Return the [X, Y] coordinate for the center point of the cell that contains the specified text.  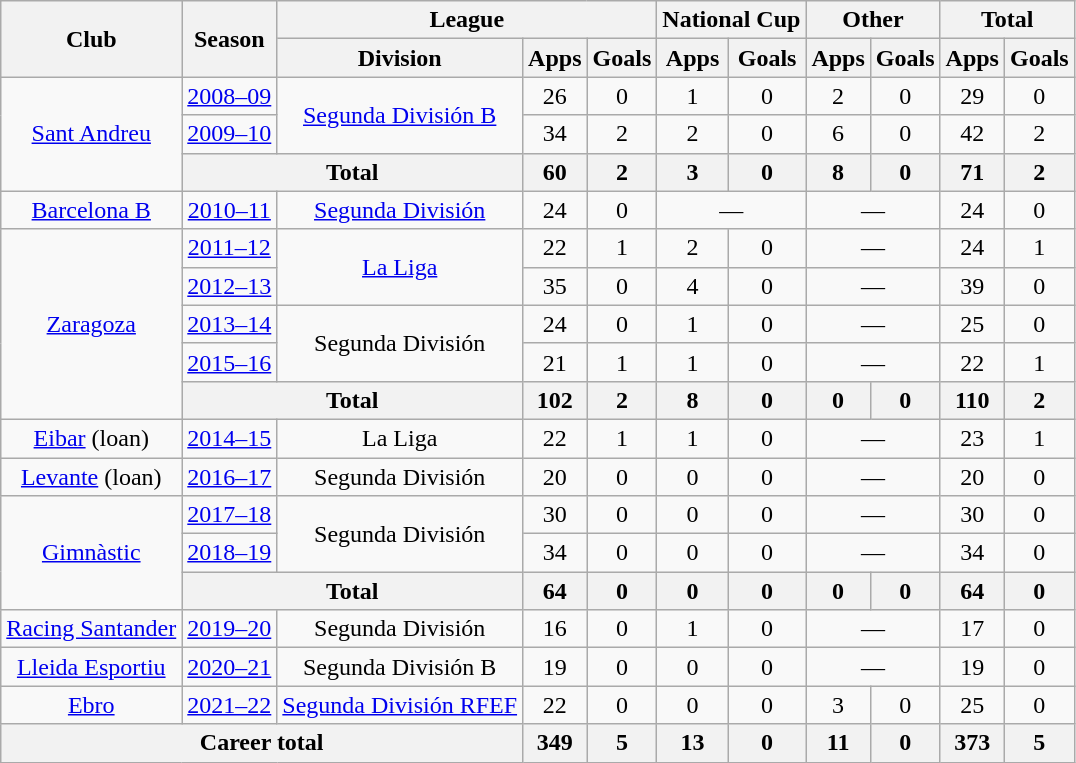
2021–22 [230, 705]
102 [555, 400]
39 [972, 286]
60 [555, 172]
2020–21 [230, 667]
2009–10 [230, 134]
Ebro [92, 705]
Lleida Esportiu [92, 667]
2013–14 [230, 324]
Career total [262, 743]
11 [838, 743]
2016–17 [230, 477]
13 [693, 743]
Sant Andreu [92, 134]
Barcelona B [92, 210]
42 [972, 134]
17 [972, 629]
2008–09 [230, 96]
16 [555, 629]
2017–18 [230, 515]
Division [400, 58]
2011–12 [230, 248]
Club [92, 39]
2010–11 [230, 210]
Segunda División RFEF [400, 705]
23 [972, 438]
71 [972, 172]
29 [972, 96]
2018–19 [230, 553]
6 [838, 134]
National Cup [732, 20]
Season [230, 39]
Zaragoza [92, 324]
2015–16 [230, 362]
Other [873, 20]
373 [972, 743]
League [467, 20]
4 [693, 286]
Gimnàstic [92, 553]
21 [555, 362]
110 [972, 400]
Eibar (loan) [92, 438]
Levante (loan) [92, 477]
26 [555, 96]
Racing Santander [92, 629]
35 [555, 286]
2019–20 [230, 629]
2014–15 [230, 438]
2012–13 [230, 286]
349 [555, 743]
